Extract the (x, y) coordinate from the center of the cell holding the provided text.  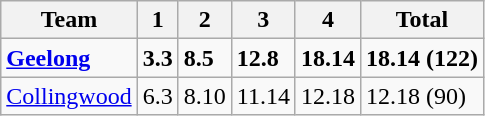
8.5 (204, 58)
Total (422, 20)
3.3 (158, 58)
Team (69, 20)
12.18 (328, 96)
12.18 (90) (422, 96)
Geelong (69, 58)
8.10 (204, 96)
Collingwood (69, 96)
18.14 (328, 58)
11.14 (263, 96)
12.8 (263, 58)
4 (328, 20)
3 (263, 20)
2 (204, 20)
1 (158, 20)
6.3 (158, 96)
18.14 (122) (422, 58)
